Search for the cell housing the specified text and yield its [x, y] center coordinate. 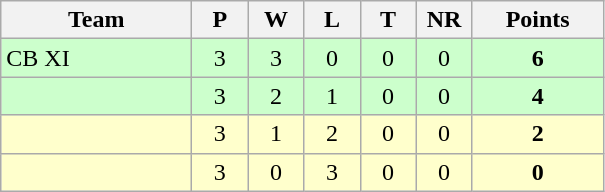
Points [538, 20]
4 [538, 96]
T [388, 20]
L [332, 20]
W [276, 20]
6 [538, 58]
P [220, 20]
NR [444, 20]
Team [96, 20]
CB XI [96, 58]
